Determine the [X, Y] coordinate at the center of the cell enclosing the given text.  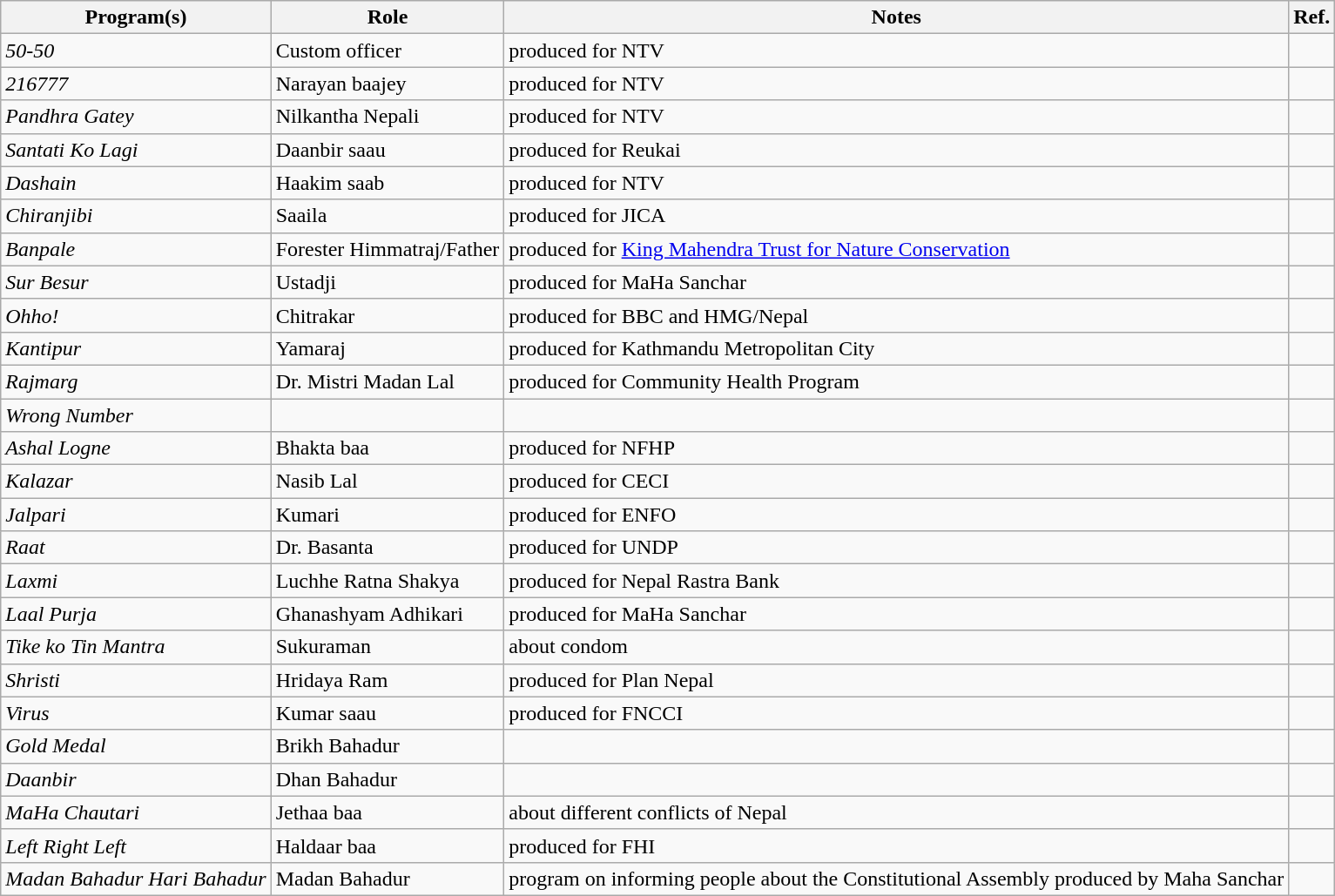
Dr. Mistri Madan Lal [388, 381]
produced for FHI [897, 845]
Ghanashyam Adhikari [388, 614]
Program(s) [136, 17]
produced for Nepal Rastra Bank [897, 581]
Ustadji [388, 282]
Daanbir saau [388, 150]
Pandhra Gatey [136, 117]
about different conflicts of Nepal [897, 812]
Madan Bahadur Hari Bahadur [136, 879]
Virus [136, 713]
Yamaraj [388, 348]
program on informing people about the Constitutional Assembly produced by Maha Sanchar [897, 879]
Luchhe Ratna Shakya [388, 581]
Rajmarg [136, 381]
Wrong Number [136, 415]
Nilkantha Nepali [388, 117]
Raat [136, 548]
produced for Community Health Program [897, 381]
Notes [897, 17]
Ohho! [136, 315]
produced for Plan Nepal [897, 680]
Dr. Basanta [388, 548]
Haldaar baa [388, 845]
Hridaya Ram [388, 680]
Jalpari [136, 515]
Custom officer [388, 51]
Kantipur [136, 348]
Santati Ko Lagi [136, 150]
MaHa Chautari [136, 812]
produced for BBC and HMG/Nepal [897, 315]
Kumari [388, 515]
Nasib Lal [388, 482]
Forester Himmatraj/Father [388, 249]
Chitrakar [388, 315]
Sur Besur [136, 282]
produced for ENFO [897, 515]
Tike ko Tin Mantra [136, 647]
produced for NFHP [897, 448]
Left Right Left [136, 845]
Laal Purja [136, 614]
Role [388, 17]
Jethaa baa [388, 812]
Gold Medal [136, 746]
produced for FNCCI [897, 713]
produced for Reukai [897, 150]
50-50 [136, 51]
Madan Bahadur [388, 879]
Brikh Bahadur [388, 746]
Daanbir [136, 779]
produced for JICA [897, 216]
produced for CECI [897, 482]
Shristi [136, 680]
Banpale [136, 249]
Dhan Bahadur [388, 779]
Bhakta baa [388, 448]
Saaila [388, 216]
Narayan baajey [388, 84]
produced for UNDP [897, 548]
Laxmi [136, 581]
about condom [897, 647]
Kalazar [136, 482]
Dashain [136, 183]
Ashal Logne [136, 448]
produced for King Mahendra Trust for Nature Conservation [897, 249]
Kumar saau [388, 713]
Haakim saab [388, 183]
Chiranjibi [136, 216]
Sukuraman [388, 647]
Ref. [1311, 17]
216777 [136, 84]
produced for Kathmandu Metropolitan City [897, 348]
